Detect which cell encompasses the target text, then output its (x, y) center coordinate. 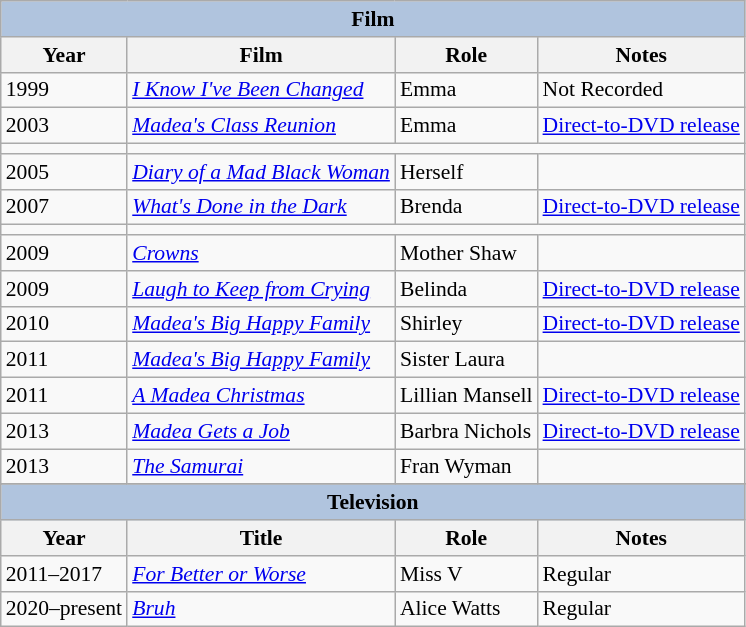
Miss V (466, 574)
Herself (466, 172)
What's Done in the Dark (261, 207)
For Better or Worse (261, 574)
Crowns (261, 253)
2010 (64, 324)
The Samurai (261, 467)
A Madea Christmas (261, 396)
2020–present (64, 609)
2003 (64, 126)
Mother Shaw (466, 253)
Madea Gets a Job (261, 431)
Madea's Class Reunion (261, 126)
Television (373, 503)
Belinda (466, 289)
Title (261, 538)
Barbra Nichols (466, 431)
1999 (64, 90)
Alice Watts (466, 609)
Not Recorded (642, 90)
Fran Wyman (466, 467)
I Know I've Been Changed (261, 90)
Sister Laura (466, 360)
2007 (64, 207)
Bruh (261, 609)
Diary of a Mad Black Woman (261, 172)
Brenda (466, 207)
Shirley (466, 324)
Lillian Mansell (466, 396)
2011–2017 (64, 574)
Laugh to Keep from Crying (261, 289)
2005 (64, 172)
